Capture the cell that displays the provided text and extract its [x, y] central coordinate. 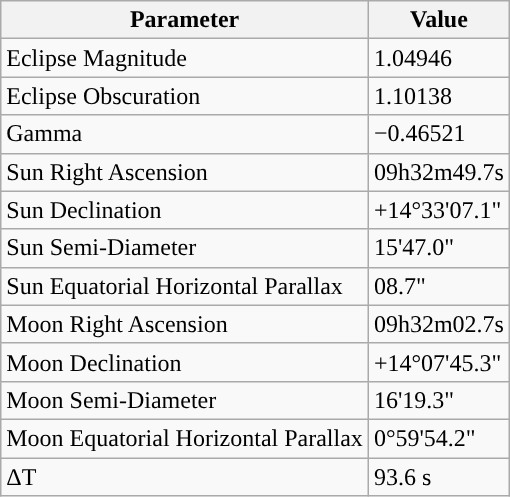
−0.46521 [438, 134]
Eclipse Obscuration [185, 96]
0°59'54.2" [438, 438]
09h32m02.7s [438, 324]
Sun Declination [185, 210]
Eclipse Magnitude [185, 58]
Parameter [185, 20]
1.04946 [438, 58]
Sun Right Ascension [185, 172]
1.10138 [438, 96]
Moon Semi-Diameter [185, 400]
15'47.0" [438, 248]
Sun Semi-Diameter [185, 248]
Moon Declination [185, 362]
08.7" [438, 286]
Moon Equatorial Horizontal Parallax [185, 438]
16'19.3" [438, 400]
+14°07'45.3" [438, 362]
+14°33'07.1" [438, 210]
ΔT [185, 477]
93.6 s [438, 477]
Sun Equatorial Horizontal Parallax [185, 286]
09h32m49.7s [438, 172]
Gamma [185, 134]
Value [438, 20]
Moon Right Ascension [185, 324]
